Extract the (x, y) coordinate from the center of the cell holding the provided text.  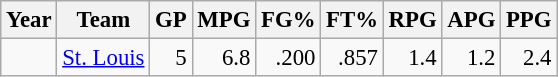
FG% (288, 20)
Team (104, 20)
GP (171, 20)
MPG (224, 20)
St. Louis (104, 58)
Year (29, 20)
APG (472, 20)
PPG (529, 20)
.200 (288, 58)
1.2 (472, 58)
1.4 (412, 58)
FT% (352, 20)
5 (171, 58)
6.8 (224, 58)
.857 (352, 58)
2.4 (529, 58)
RPG (412, 20)
